Find where the given text appears and provide that cell's center as [x, y] coordinate. 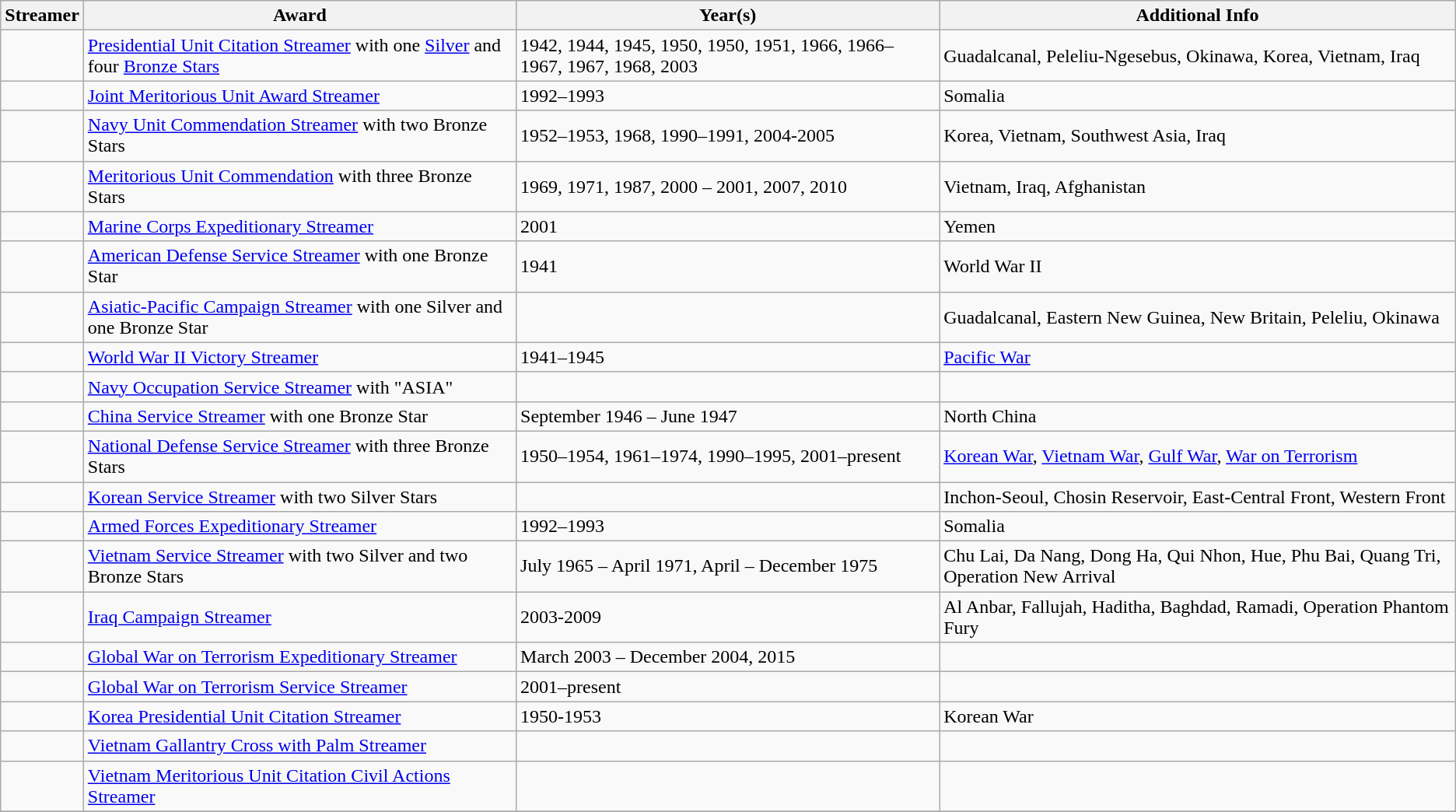
Al Anbar, Fallujah, Haditha, Baghdad, Ramadi, Operation Phantom Fury [1198, 618]
2001 [728, 226]
Meritorious Unit Commendation with three Bronze Stars [299, 187]
Navy Occupation Service Streamer with "ASIA" [299, 387]
1950–1954, 1961–1974, 1990–1995, 2001–present [728, 456]
Vietnam, Iraq, Afghanistan [1198, 187]
Pacific War [1198, 357]
Inchon-Seoul, Chosin Reservoir, East-Central Front, Western Front [1198, 497]
Award [299, 16]
World War II Victory Streamer [299, 357]
2001–present [728, 687]
1969, 1971, 1987, 2000 – 2001, 2007, 2010 [728, 187]
Marine Corps Expeditionary Streamer [299, 226]
Global War on Terrorism Service Streamer [299, 687]
Korea, Vietnam, Southwest Asia, Iraq [1198, 135]
Vietnam Gallantry Cross with Palm Streamer [299, 746]
Global War on Terrorism Expeditionary Streamer [299, 657]
Korean War [1198, 716]
1952–1953, 1968, 1990–1991, 2004-2005 [728, 135]
American Defense Service Streamer with one Bronze Star [299, 266]
Yemen [1198, 226]
Guadalcanal, Eastern New Guinea, New Britain, Peleliu, Okinawa [1198, 317]
Joint Meritorious Unit Award Streamer [299, 96]
Iraq Campaign Streamer [299, 618]
Korea Presidential Unit Citation Streamer [299, 716]
1942, 1944, 1945, 1950, 1950, 1951, 1966, 1966–1967, 1967, 1968, 2003 [728, 56]
Vietnam Meritorious Unit Citation Civil Actions Streamer [299, 786]
March 2003 – December 2004, 2015 [728, 657]
Chu Lai, Da Nang, Dong Ha, Qui Nhon, Hue, Phu Bai, Quang Tri, Operation New Arrival [1198, 566]
China Service Streamer with one Bronze Star [299, 416]
World War II [1198, 266]
1950-1953 [728, 716]
Navy Unit Commendation Streamer with two Bronze Stars [299, 135]
July 1965 – April 1971, April – December 1975 [728, 566]
1941–1945 [728, 357]
Asiatic-Pacific Campaign Streamer with one Silver and one Bronze Star [299, 317]
Presidential Unit Citation Streamer with one Silver and four Bronze Stars [299, 56]
September 1946 – June 1947 [728, 416]
1941 [728, 266]
Year(s) [728, 16]
2003-2009 [728, 618]
Korean Service Streamer with two Silver Stars [299, 497]
North China [1198, 416]
Additional Info [1198, 16]
Streamer [42, 16]
Vietnam Service Streamer with two Silver and two Bronze Stars [299, 566]
Guadalcanal, Peleliu-Ngesebus, Okinawa, Korea, Vietnam, Iraq [1198, 56]
Armed Forces Expeditionary Streamer [299, 527]
National Defense Service Streamer with three Bronze Stars [299, 456]
Korean War, Vietnam War, Gulf War, War on Terrorism [1198, 456]
